Output the [x, y] coordinate of the center of the cell containing the given text.  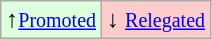
↓ Relegated [156, 20]
↑Promoted [52, 20]
